Search for the cell housing the specified text and yield its (x, y) center coordinate. 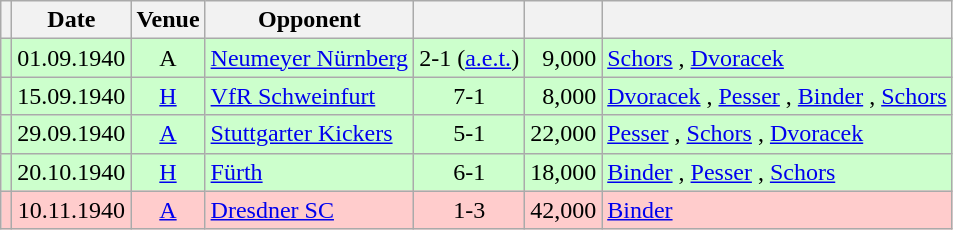
9,000 (564, 58)
Binder , Pesser , Schors (777, 172)
1-3 (470, 210)
Dresdner SC (310, 210)
7-1 (470, 96)
29.09.1940 (72, 134)
Opponent (310, 20)
8,000 (564, 96)
Date (72, 20)
Stuttgarter Kickers (310, 134)
Pesser , Schors , Dvoracek (777, 134)
Binder (777, 210)
10.11.1940 (72, 210)
2-1 (a.e.t.) (470, 58)
22,000 (564, 134)
VfR Schweinfurt (310, 96)
5-1 (470, 134)
18,000 (564, 172)
01.09.1940 (72, 58)
6-1 (470, 172)
Neumeyer Nürnberg (310, 58)
42,000 (564, 210)
Fürth (310, 172)
Venue (168, 20)
20.10.1940 (72, 172)
Dvoracek , Pesser , Binder , Schors (777, 96)
15.09.1940 (72, 96)
Schors , Dvoracek (777, 58)
